Determine the [x, y] coordinate at the center of the cell enclosing the given text.  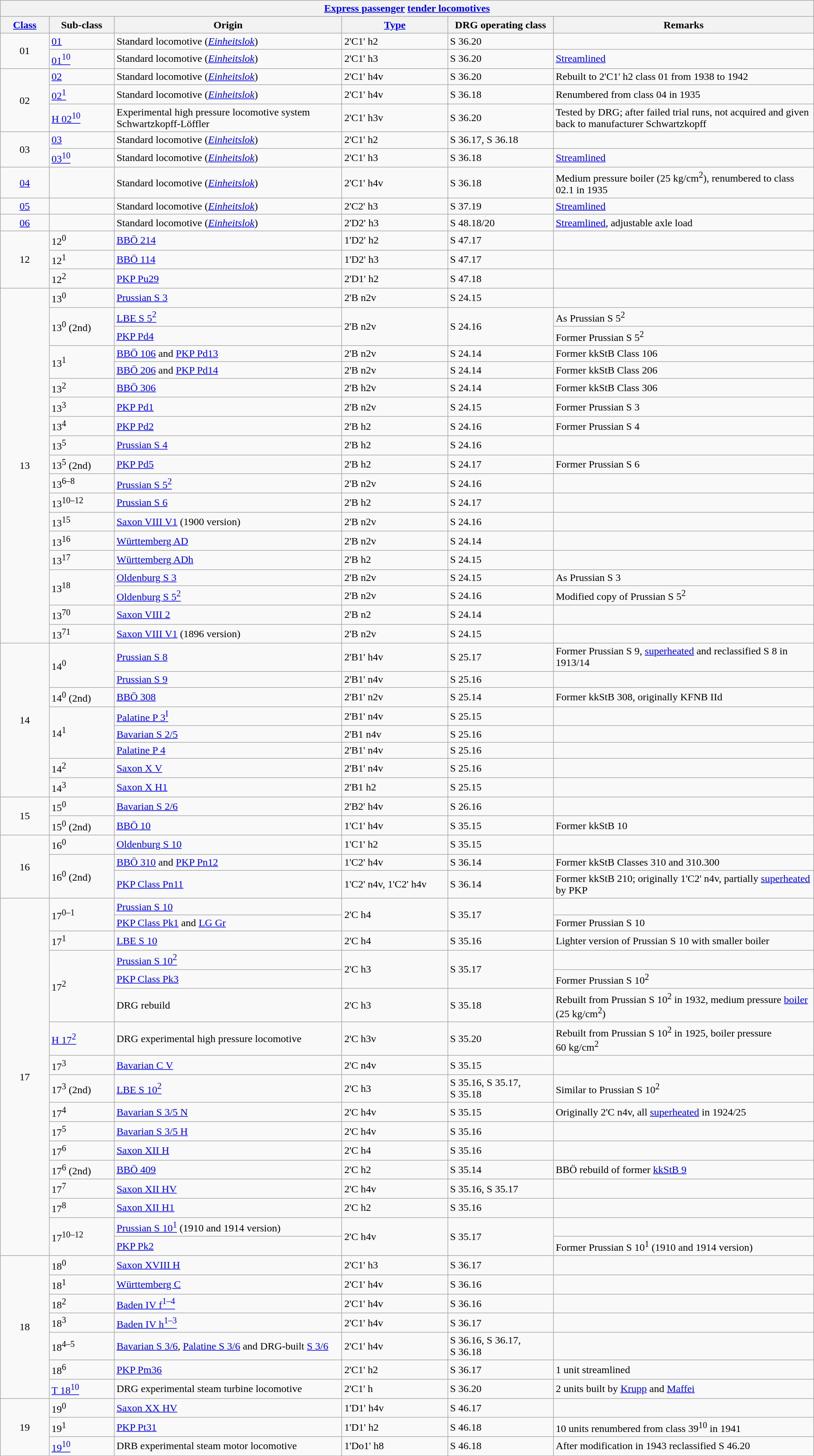
140 (2nd) [82, 697]
184–5 [82, 1347]
182 [82, 1304]
140 [82, 666]
180 [82, 1265]
S 46.17 [501, 1408]
1370 [82, 615]
Express passenger tender locomotives [407, 9]
Remarks [683, 25]
S 35.16, S 35.17, S 35.18 [501, 1089]
1910 [82, 1446]
As Prussian S 3 [683, 578]
176 (2nd) [82, 1170]
Oldenburg S 52 [228, 596]
1'C2' h4v [395, 862]
Former kkStB Classes 310 and 310.300 [683, 862]
15 [25, 816]
Tested by DRG; after failed trial runs, not acquired and given back to manufacturer Schwartzkopff [683, 118]
BBÖ 306 [228, 388]
Prussian S 8 [228, 657]
Saxon VIII 2 [228, 615]
2'B1' h4v [395, 657]
S 25.14 [501, 697]
141 [82, 733]
1'C1' h2 [395, 845]
DRG experimental steam turbine locomotive [228, 1389]
As Prussian S 52 [683, 317]
18 [25, 1327]
S 35.20 [501, 1039]
Former Prussian S 52 [683, 336]
LBE S 52 [228, 317]
T 1810 [82, 1389]
PKP Pd1 [228, 407]
LBE S 10 [228, 941]
160 (2nd) [82, 876]
136–8 [82, 483]
BBÖ 409 [228, 1170]
Rebuilt from Prussian S 102 in 1932, medium pressure boiler (25 kg/cm2) [683, 1005]
PKP Pd4 [228, 336]
12 [25, 259]
1'C1' h4v [395, 825]
BBÖ 114 [228, 259]
Saxon XVIII H [228, 1265]
150 (2nd) [82, 825]
2 units built by Krupp and Maffei [683, 1389]
1'D2' h3 [395, 259]
PKP Pt31 [228, 1427]
PKP Pm36 [228, 1370]
Prussian S 101 (1910 and 1914 version) [228, 1227]
2'B1 n4v [395, 734]
175 [82, 1132]
Former Prussian S 3 [683, 407]
176 [82, 1151]
190 [82, 1408]
DRB experimental steam motor locomotive [228, 1446]
181 [82, 1285]
1710–12 [82, 1237]
130 [82, 298]
Prussian S 9 [228, 679]
Experimental high pressure locomotive system Schwartzkopff-Löffler [228, 118]
DRG rebuild [228, 1005]
Former Prussian S 101 (1910 and 1914 version) [683, 1246]
Prussian S 10 [228, 906]
Former kkStB Class 306 [683, 388]
Rebuilt from Prussian S 102 in 1925, boiler pressure 60 kg/cm2 [683, 1039]
2'C2' h3 [395, 206]
Bavarian S 3/5 N [228, 1112]
191 [82, 1427]
Saxon XX HV [228, 1408]
Type [395, 25]
133 [82, 407]
1318 [82, 587]
PKP Class Pn11 [228, 885]
2'B1' n2v [395, 697]
1'D2' h2 [395, 240]
17 [25, 1077]
Former Prussian S 4 [683, 426]
120 [82, 240]
BBÖ 10 [228, 825]
Saxon XII H1 [228, 1208]
Saxon X V [228, 769]
2'D2' h3 [395, 222]
H 0210 [82, 118]
1316 [82, 541]
130 (2nd) [82, 326]
Former kkStB Class 206 [683, 370]
Sub-class [82, 25]
1317 [82, 560]
05 [25, 206]
Medium pressure boiler (25 kg/cm2), renumbered to class 02.1 in 1935 [683, 183]
178 [82, 1208]
PKP Pd2 [228, 426]
2'B n2 [395, 615]
1'D1' h2 [395, 1427]
BBÖ 106 and PKP Pd13 [228, 354]
Former Prussian S 10 [683, 923]
Former kkStB 308, originally KFNB IId [683, 697]
2'C h3v [395, 1039]
PKP Pu29 [228, 279]
135 (2nd) [82, 465]
0310 [82, 158]
S 37.19 [501, 206]
Rebuilt to 2'C1' h2 class 01 from 1938 to 1942 [683, 76]
10 units renumbered from class 3910 in 1941 [683, 1427]
13 [25, 465]
2'D1' h2 [395, 279]
PKP Class Pk1 and LG Gr [228, 923]
16 [25, 867]
135 [82, 446]
1'Do1' h8 [395, 1446]
1371 [82, 634]
Streamlined, adjustable axle load [683, 222]
Baden IV f1–4 [228, 1304]
Modified copy of Prussian S 52 [683, 596]
170–1 [82, 915]
S 26.16 [501, 806]
142 [82, 769]
Former Prussian S 9, superheated and reclassified S 8 in 1913/14 [683, 657]
1310–12 [82, 502]
Renumbered from class 04 in 1935 [683, 94]
132 [82, 388]
Former kkStB 10 [683, 825]
04 [25, 183]
021 [82, 94]
Saxon XII HV [228, 1189]
S 36.16, S 36.17, S 36.18 [501, 1347]
PKP Class Pk3 [228, 979]
06 [25, 222]
BBÖ rebuild of former kkStB 9 [683, 1170]
Oldenburg S 3 [228, 578]
Saxon X H1 [228, 787]
2'C1' h3v [395, 118]
H 172 [82, 1039]
174 [82, 1112]
0110 [82, 59]
BBÖ 308 [228, 697]
1 unit streamlined [683, 1370]
2'B1 h2 [395, 787]
1'D1' h4v [395, 1408]
S 36.17, S 36.18 [501, 140]
2'B h2v [395, 388]
PKP Pk2 [228, 1246]
2'B2' h4v [395, 806]
Prussian S 4 [228, 446]
150 [82, 806]
Bavarian S 3/5 H [228, 1132]
Baden IV h1–3 [228, 1322]
Saxon VIII V1 (1896 version) [228, 634]
BBÖ 310 and PKP Pn12 [228, 862]
Württemberg AD [228, 541]
Class [25, 25]
186 [82, 1370]
Lighter version of Prussian S 10 with smaller boiler [683, 941]
S 25.17 [501, 657]
2'C1' h [395, 1389]
DRG experimental high pressure locomotive [228, 1039]
Bavarian S 3/6, Palatine S 3/6 and DRG-built S 3/6 [228, 1347]
134 [82, 426]
143 [82, 787]
BBÖ 214 [228, 240]
160 [82, 845]
Oldenburg S 10 [228, 845]
183 [82, 1322]
Württemberg C [228, 1285]
Prussian S 3 [228, 298]
Origin [228, 25]
122 [82, 279]
Bavarian C V [228, 1065]
Saxon VIII V1 (1900 version) [228, 522]
Prussian S 102 [228, 960]
S 47.18 [501, 279]
Former Prussian S 102 [683, 979]
2'C n4v [395, 1065]
Palatine P 4 [228, 750]
Palatine P 3I [228, 716]
173 [82, 1065]
177 [82, 1189]
Originally 2'C n4v, all superheated in 1924/25 [683, 1112]
Saxon XII H [228, 1151]
172 [82, 986]
Bavarian S 2/5 [228, 734]
Prussian S 6 [228, 502]
Former kkStB 210; originally 1'C2' n4v, partially superheated by PKP [683, 885]
DRG operating class [501, 25]
14 [25, 720]
Former Prussian S 6 [683, 465]
Württemberg ADh [228, 560]
S 48.18/20 [501, 222]
BBÖ 206 and PKP Pd14 [228, 370]
171 [82, 941]
Former kkStB Class 106 [683, 354]
PKP Pd5 [228, 465]
1'C2' n4v, 1'C2' h4v [395, 885]
Prussian S 52 [228, 483]
1315 [82, 522]
173 (2nd) [82, 1089]
S 35.16, S 35.17 [501, 1189]
121 [82, 259]
LBE S 102 [228, 1089]
S 35.14 [501, 1170]
Bavarian S 2/6 [228, 806]
19 [25, 1427]
Similar to Prussian S 102 [683, 1089]
131 [82, 362]
After modification in 1943 reclassified S 46.20 [683, 1446]
S 35.18 [501, 1005]
